Find where the given text appears and provide that cell's center as [X, Y] coordinate. 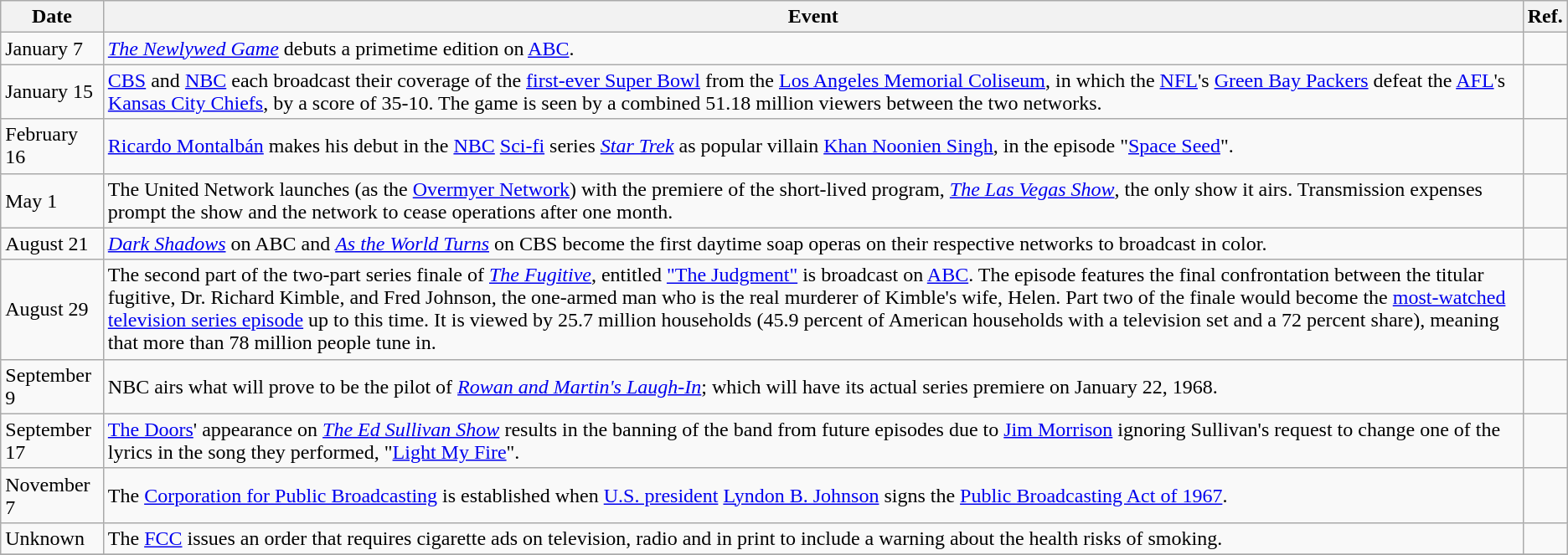
May 1 [52, 201]
Date [52, 17]
November 7 [52, 496]
The FCC issues an order that requires cigarette ads on television, radio and in print to include a warning about the health risks of smoking. [812, 538]
Ref. [1545, 17]
August 21 [52, 244]
February 16 [52, 146]
NBC airs what will prove to be the pilot of Rowan and Martin's Laugh-In; which will have its actual series premiere on January 22, 1968. [812, 387]
Event [812, 17]
Ricardo Montalbán makes his debut in the NBC Sci-fi series Star Trek as popular villain Khan Noonien Singh, in the episode "Space Seed". [812, 146]
September 9 [52, 387]
The Newlywed Game debuts a primetime edition on ABC. [812, 49]
Unknown [52, 538]
August 29 [52, 310]
January 7 [52, 49]
September 17 [52, 440]
January 15 [52, 92]
Dark Shadows on ABC and As the World Turns on CBS become the first daytime soap operas on their respective networks to broadcast in color. [812, 244]
The Corporation for Public Broadcasting is established when U.S. president Lyndon B. Johnson signs the Public Broadcasting Act of 1967. [812, 496]
